Find where the given text appears and provide that cell's center as (x, y) coordinate. 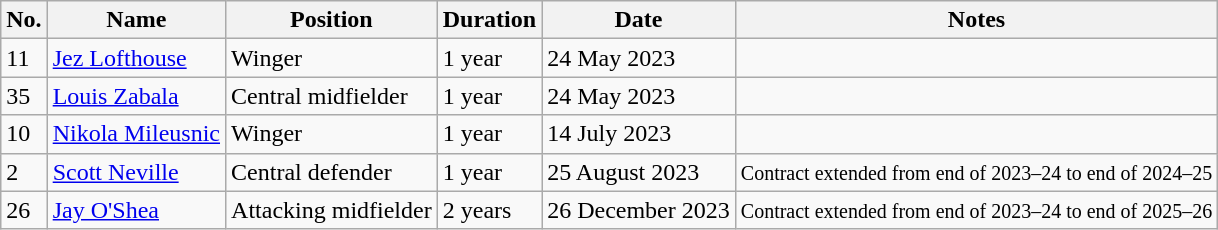
Duration (489, 20)
11 (24, 58)
Position (332, 20)
Central defender (332, 172)
Jez Lofthouse (136, 58)
Contract extended from end of 2023–24 to end of 2024–25 (976, 172)
Name (136, 20)
2 (24, 172)
Central midfielder (332, 96)
Jay O'Shea (136, 210)
14 July 2023 (639, 134)
Contract extended from end of 2023–24 to end of 2025–26 (976, 210)
Date (639, 20)
2 years (489, 210)
Scott Neville (136, 172)
10 (24, 134)
Louis Zabala (136, 96)
Attacking midfielder (332, 210)
Notes (976, 20)
Nikola Mileusnic (136, 134)
25 August 2023 (639, 172)
26 December 2023 (639, 210)
No. (24, 20)
26 (24, 210)
35 (24, 96)
